Extract the (X, Y) coordinate from the center of the cell holding the provided text.  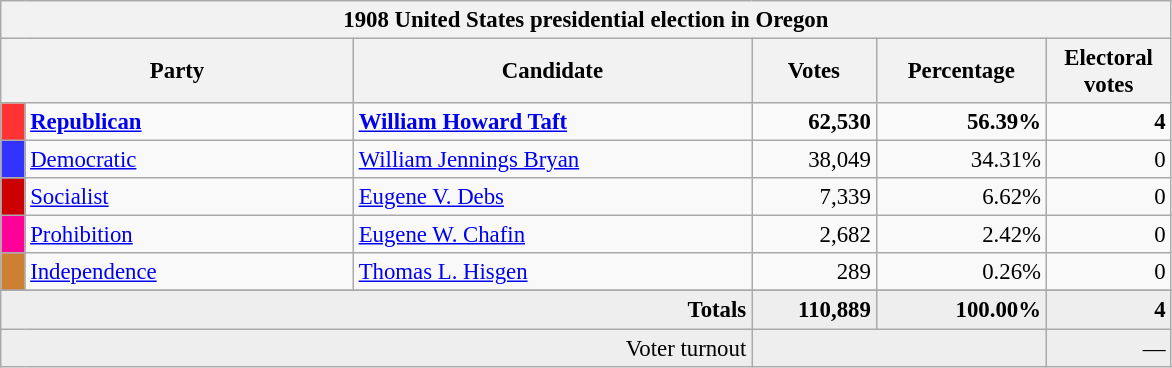
William Howard Taft (552, 122)
110,889 (814, 310)
7,339 (814, 197)
1908 United States presidential election in Oregon (586, 20)
0.26% (961, 273)
Prohibition (189, 235)
38,049 (814, 160)
100.00% (961, 310)
6.62% (961, 197)
William Jennings Bryan (552, 160)
Electoral votes (1108, 72)
Socialist (189, 197)
Independence (189, 273)
Percentage (961, 72)
— (1108, 348)
Party (178, 72)
34.31% (961, 160)
Democratic (189, 160)
62,530 (814, 122)
Totals (376, 310)
Votes (814, 72)
Eugene W. Chafin (552, 235)
Thomas L. Hisgen (552, 273)
289 (814, 273)
56.39% (961, 122)
Voter turnout (376, 348)
2,682 (814, 235)
Candidate (552, 72)
Eugene V. Debs (552, 197)
Republican (189, 122)
2.42% (961, 235)
